Return the (X, Y) coordinate for the center point of the cell that contains the specified text.  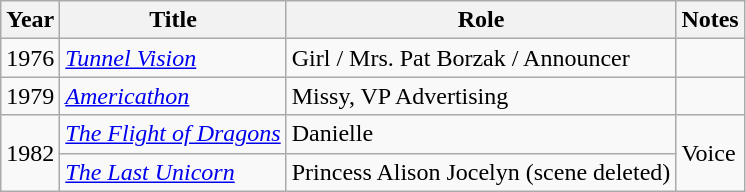
Princess Alison Jocelyn (scene deleted) (481, 172)
Missy, VP Advertising (481, 96)
1979 (30, 96)
1976 (30, 58)
The Last Unicorn (173, 172)
Notes (710, 20)
1982 (30, 153)
Role (481, 20)
Danielle (481, 134)
Year (30, 20)
Title (173, 20)
Americathon (173, 96)
The Flight of Dragons (173, 134)
Voice (710, 153)
Tunnel Vision (173, 58)
Girl / Mrs. Pat Borzak / Announcer (481, 58)
